Capture the cell that displays the provided text and extract its [X, Y] central coordinate. 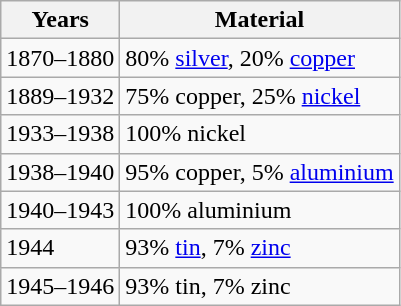
1933–1938 [60, 134]
1889–1932 [60, 96]
1944 [60, 248]
100% nickel [260, 134]
1945–1946 [60, 286]
1940–1943 [60, 210]
1938–1940 [60, 172]
80% silver, 20% copper [260, 58]
95% copper, 5% aluminium [260, 172]
75% copper, 25% nickel [260, 96]
1870–1880 [60, 58]
Material [260, 20]
100% aluminium [260, 210]
Years [60, 20]
